From the cell containing the given text, extract its center point as [X, Y] coordinate. 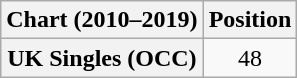
Chart (2010–2019) [102, 20]
Position [250, 20]
UK Singles (OCC) [102, 58]
48 [250, 58]
